Provide the [x, y] coordinate of the cell's center where the given text is located.  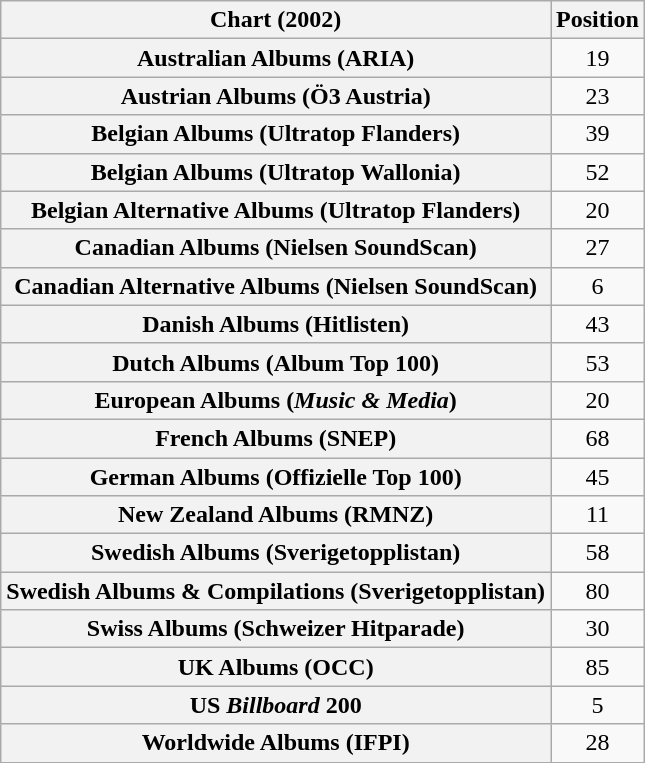
Belgian Albums (Ultratop Wallonia) [276, 172]
68 [598, 438]
European Albums (Music & Media) [276, 400]
85 [598, 667]
Canadian Albums (Nielsen SoundScan) [276, 248]
Position [598, 20]
French Albums (SNEP) [276, 438]
Belgian Alternative Albums (Ultratop Flanders) [276, 210]
5 [598, 705]
Swiss Albums (Schweizer Hitparade) [276, 629]
Dutch Albums (Album Top 100) [276, 362]
58 [598, 553]
Danish Albums (Hitlisten) [276, 324]
43 [598, 324]
UK Albums (OCC) [276, 667]
6 [598, 286]
45 [598, 477]
Canadian Alternative Albums (Nielsen SoundScan) [276, 286]
Swedish Albums (Sverigetopplistan) [276, 553]
Austrian Albums (Ö3 Austria) [276, 96]
19 [598, 58]
53 [598, 362]
Swedish Albums & Compilations (Sverigetopplistan) [276, 591]
23 [598, 96]
28 [598, 743]
39 [598, 134]
Australian Albums (ARIA) [276, 58]
11 [598, 515]
Belgian Albums (Ultratop Flanders) [276, 134]
27 [598, 248]
US Billboard 200 [276, 705]
Worldwide Albums (IFPI) [276, 743]
Chart (2002) [276, 20]
30 [598, 629]
German Albums (Offizielle Top 100) [276, 477]
New Zealand Albums (RMNZ) [276, 515]
52 [598, 172]
80 [598, 591]
